Return [X, Y] of the center of cell containing provided text 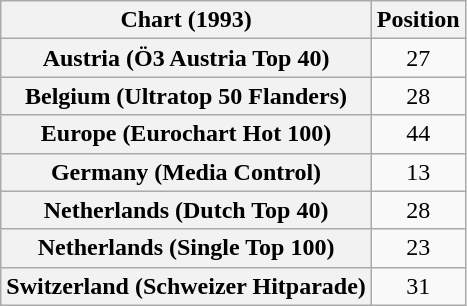
Position [418, 20]
31 [418, 286]
44 [418, 134]
Germany (Media Control) [186, 172]
Belgium (Ultratop 50 Flanders) [186, 96]
13 [418, 172]
Netherlands (Single Top 100) [186, 248]
Netherlands (Dutch Top 40) [186, 210]
Austria (Ö3 Austria Top 40) [186, 58]
27 [418, 58]
Europe (Eurochart Hot 100) [186, 134]
Switzerland (Schweizer Hitparade) [186, 286]
23 [418, 248]
Chart (1993) [186, 20]
